Find where the given text appears and provide that cell's center as [x, y] coordinate. 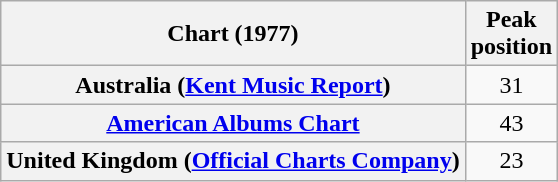
43 [511, 123]
Peakposition [511, 34]
31 [511, 85]
23 [511, 161]
Australia (Kent Music Report) [233, 85]
Chart (1977) [233, 34]
American Albums Chart [233, 123]
United Kingdom (Official Charts Company) [233, 161]
